Capture the cell that displays the provided text and extract its [X, Y] central coordinate. 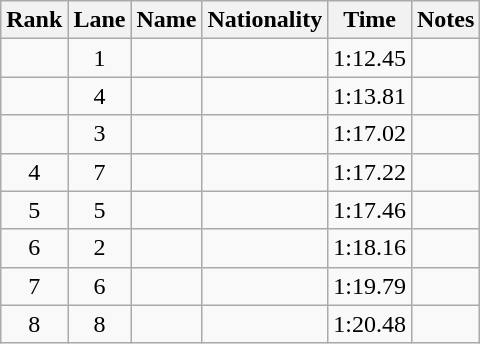
1 [100, 58]
Name [166, 20]
2 [100, 248]
Rank [34, 20]
Notes [445, 20]
1:13.81 [370, 96]
Time [370, 20]
1:18.16 [370, 248]
1:20.48 [370, 324]
1:17.22 [370, 172]
1:19.79 [370, 286]
1:17.02 [370, 134]
3 [100, 134]
1:12.45 [370, 58]
Nationality [265, 20]
Lane [100, 20]
1:17.46 [370, 210]
